Provide the (x, y) coordinate of the cell's center where the given text is located.  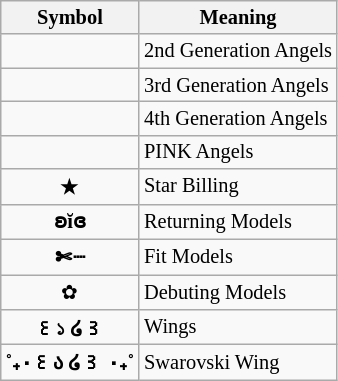
Fit Models (238, 256)
Returning Models (238, 222)
˚₊‧꒰ა ໒꒱ ‧₊˚ (70, 362)
PINK Angels (238, 152)
Meaning (238, 17)
Star Billing (238, 186)
Debuting Models (238, 292)
Symbol (70, 17)
ʚĭɞ (70, 222)
Wings (238, 326)
4th Generation Angels (238, 118)
Swarovski Wing (238, 362)
3rd Generation Angels (238, 85)
✄┈ (70, 256)
★ (70, 186)
꒰১ ໒꒱ (70, 326)
✿ (70, 292)
2nd Generation Angels (238, 51)
